Provide the (X, Y) coordinate of the cell's center where the given text is located.  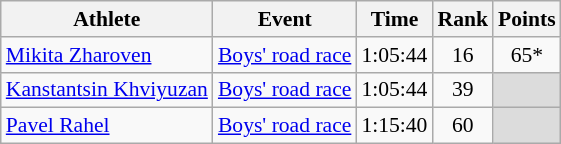
60 (462, 126)
Athlete (107, 19)
Points (527, 19)
Time (394, 19)
65* (527, 55)
Mikita Zharoven (107, 55)
1:15:40 (394, 126)
16 (462, 55)
39 (462, 90)
Kanstantsin Khviyuzan (107, 90)
Rank (462, 19)
Event (284, 19)
Pavel Rahel (107, 126)
